Return (x, y) of the center of cell containing provided text 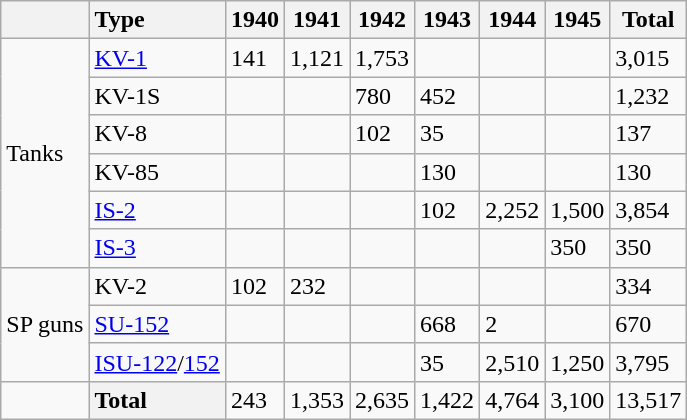
3,795 (648, 362)
780 (382, 96)
1,250 (578, 362)
334 (648, 286)
141 (254, 58)
1,232 (648, 96)
KV-8 (157, 134)
2,252 (512, 210)
ISU-122/152 (157, 362)
1943 (448, 20)
KV-2 (157, 286)
1944 (512, 20)
SU-152 (157, 324)
2,635 (382, 400)
1,121 (316, 58)
670 (648, 324)
KV-1S (157, 96)
3,100 (578, 400)
SP guns (45, 324)
1,500 (578, 210)
13,517 (648, 400)
1941 (316, 20)
Tanks (45, 153)
Type (157, 20)
1,422 (448, 400)
3,015 (648, 58)
IS-3 (157, 248)
KV-1 (157, 58)
1940 (254, 20)
452 (448, 96)
1945 (578, 20)
1,353 (316, 400)
137 (648, 134)
668 (448, 324)
232 (316, 286)
IS-2 (157, 210)
1,753 (382, 58)
1942 (382, 20)
2,510 (512, 362)
KV-85 (157, 172)
2 (512, 324)
4,764 (512, 400)
3,854 (648, 210)
243 (254, 400)
